Scan for the cell matching the given text and deliver its [x, y] coordinate at center. 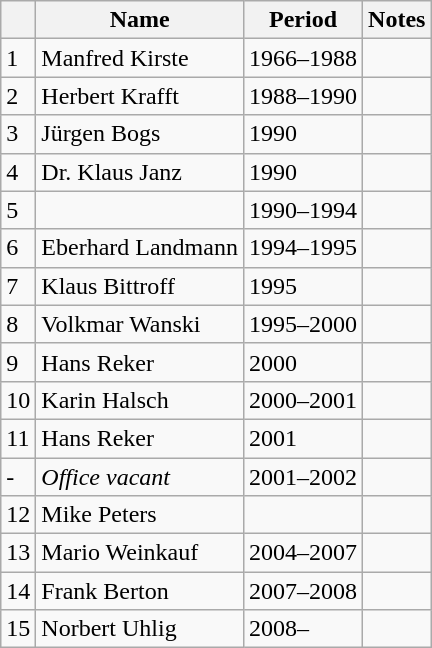
Mario Weinkauf [140, 553]
2000 [302, 362]
2008– [302, 629]
6 [18, 248]
3 [18, 134]
Volkmar Wanski [140, 324]
Manfred Kirste [140, 58]
2004–2007 [302, 553]
12 [18, 515]
Herbert Krafft [140, 96]
7 [18, 286]
2000–2001 [302, 400]
2 [18, 96]
Norbert Uhlig [140, 629]
11 [18, 438]
1988–1990 [302, 96]
Jürgen Bogs [140, 134]
- [18, 477]
15 [18, 629]
1 [18, 58]
1995 [302, 286]
Office vacant [140, 477]
8 [18, 324]
1966–1988 [302, 58]
Karin Halsch [140, 400]
Frank Berton [140, 591]
5 [18, 210]
Klaus Bittroff [140, 286]
1990–1994 [302, 210]
9 [18, 362]
2007–2008 [302, 591]
Period [302, 20]
2001–2002 [302, 477]
Mike Peters [140, 515]
1995–2000 [302, 324]
14 [18, 591]
10 [18, 400]
1994–1995 [302, 248]
4 [18, 172]
Dr. Klaus Janz [140, 172]
Name [140, 20]
Notes [397, 20]
13 [18, 553]
2001 [302, 438]
Eberhard Landmann [140, 248]
